Find where the given text appears and provide that cell's center as (X, Y) coordinate. 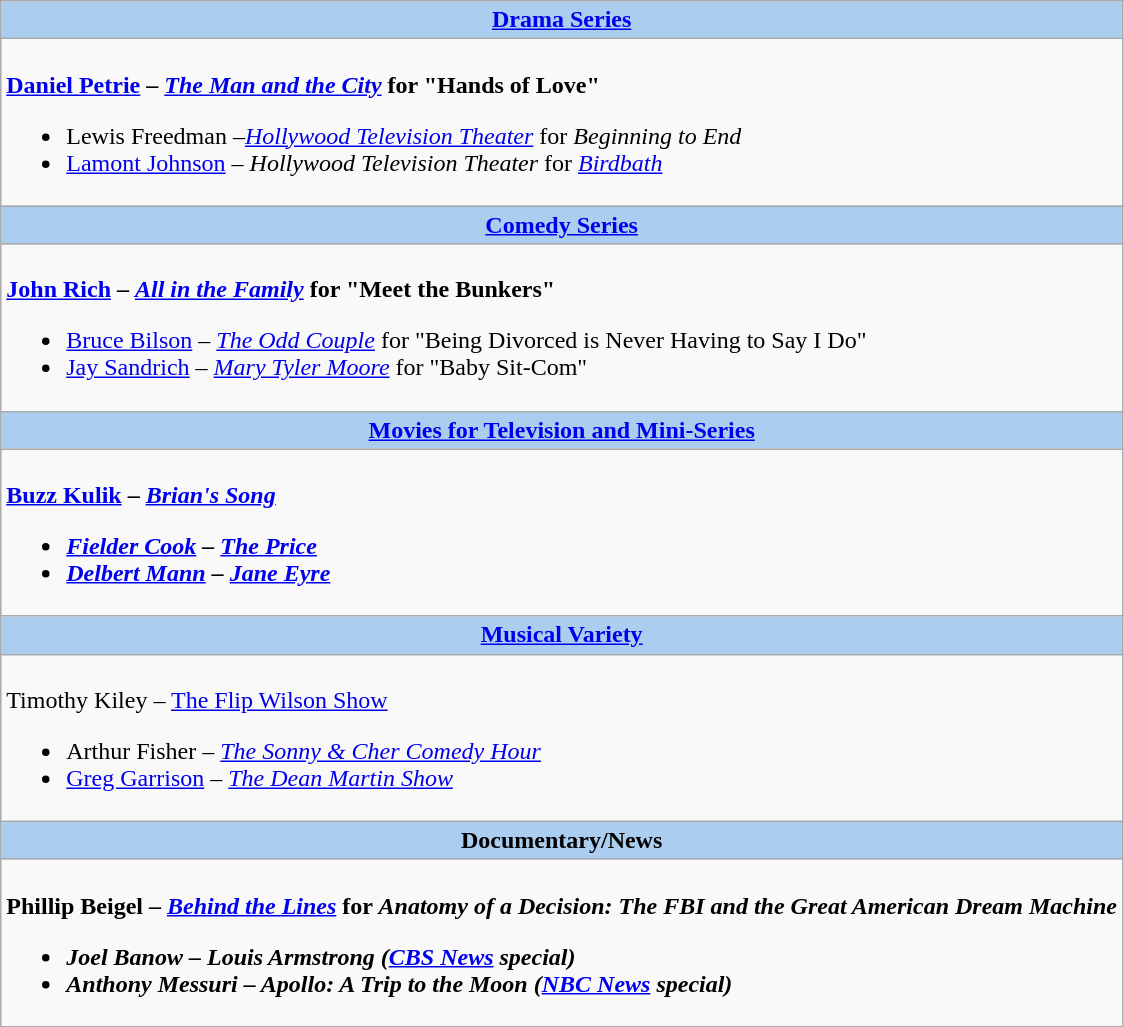
Buzz Kulik – Brian's SongFielder Cook – The PriceDelbert Mann – Jane Eyre (562, 532)
Musical Variety (562, 635)
Drama Series (562, 20)
Documentary/News (562, 840)
Movies for Television and Mini-Series (562, 430)
Comedy Series (562, 225)
Timothy Kiley – The Flip Wilson ShowArthur Fisher – The Sonny & Cher Comedy HourGreg Garrison – The Dean Martin Show (562, 738)
